Identify which cell holds the provided text, then report its (x, y) central coordinate. 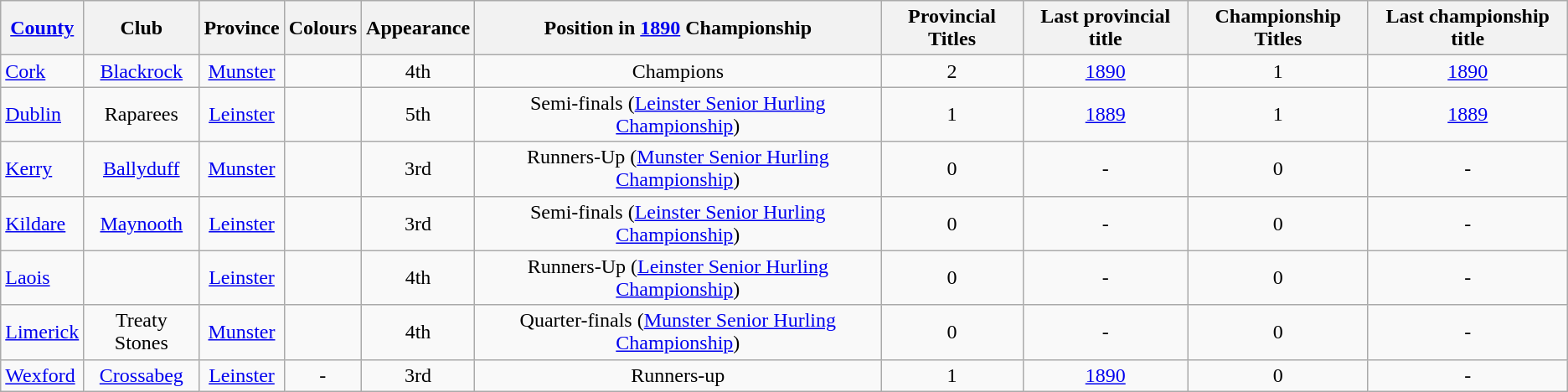
Quarter-finals (Munster Senior Hurling Championship) (678, 332)
Laois (42, 278)
Crossabeg (142, 375)
Last provincial title (1106, 28)
Colours (322, 28)
Last championship title (1467, 28)
Province (241, 28)
2 (952, 71)
Raparees (142, 114)
Wexford (42, 375)
Appearance (419, 28)
Cork (42, 71)
Treaty Stones (142, 332)
County (42, 28)
Runners-Up (Leinster Senior Hurling Championship) (678, 278)
Limerick (42, 332)
Club (142, 28)
Blackrock (142, 71)
Kildare (42, 223)
Champions (678, 71)
Ballyduff (142, 169)
5th (419, 114)
Runners-Up (Munster Senior Hurling Championship) (678, 169)
Kerry (42, 169)
Provincial Titles (952, 28)
Maynooth (142, 223)
Position in 1890 Championship (678, 28)
Dublin (42, 114)
Runners-up (678, 375)
Championship Titles (1278, 28)
